Extract the (X, Y) coordinate from the center of the cell holding the provided text.  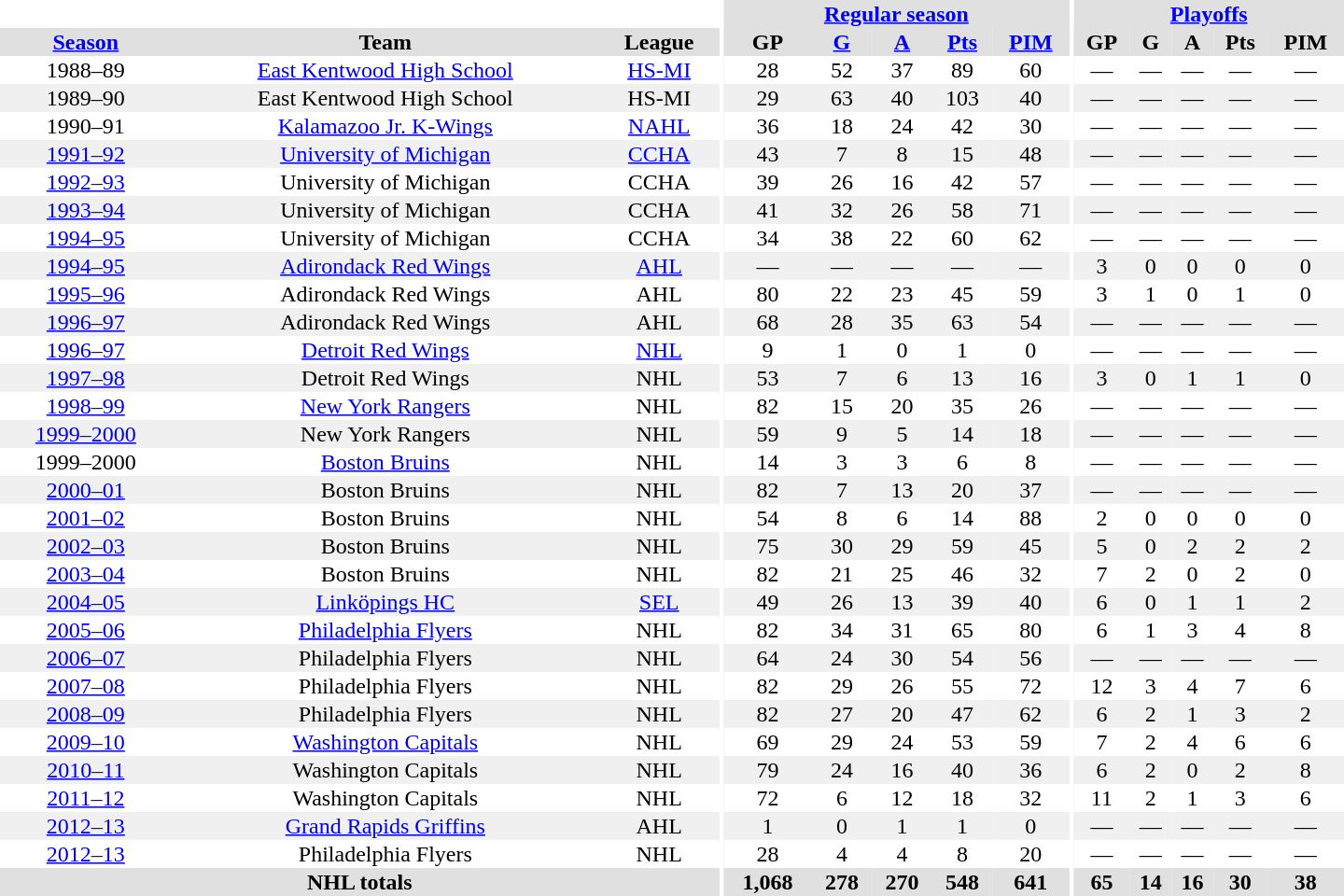
27 (842, 714)
69 (767, 742)
Playoffs (1209, 14)
Season (86, 42)
68 (767, 322)
55 (963, 686)
2001–02 (86, 518)
1992–93 (86, 182)
Linköpings HC (385, 602)
57 (1030, 182)
2002–03 (86, 546)
2006–07 (86, 658)
58 (963, 210)
49 (767, 602)
2008–09 (86, 714)
46 (963, 574)
52 (842, 70)
1991–92 (86, 154)
1995–96 (86, 294)
2000–01 (86, 490)
64 (767, 658)
23 (902, 294)
Kalamazoo Jr. K-Wings (385, 126)
25 (902, 574)
1990–91 (86, 126)
2003–04 (86, 574)
43 (767, 154)
47 (963, 714)
278 (842, 882)
31 (902, 630)
11 (1101, 798)
48 (1030, 154)
75 (767, 546)
2005–06 (86, 630)
103 (963, 98)
Grand Rapids Griffins (385, 826)
1998–99 (86, 406)
79 (767, 770)
1,068 (767, 882)
270 (902, 882)
1988–89 (86, 70)
2010–11 (86, 770)
1989–90 (86, 98)
Regular season (896, 14)
548 (963, 882)
1993–94 (86, 210)
56 (1030, 658)
Team (385, 42)
NHL totals (359, 882)
League (659, 42)
89 (963, 70)
2007–08 (86, 686)
88 (1030, 518)
641 (1030, 882)
2009–10 (86, 742)
NAHL (659, 126)
2004–05 (86, 602)
SEL (659, 602)
1997–98 (86, 378)
71 (1030, 210)
2011–12 (86, 798)
21 (842, 574)
41 (767, 210)
